Provide the (x, y) coordinate of the cell's center where the given text is located.  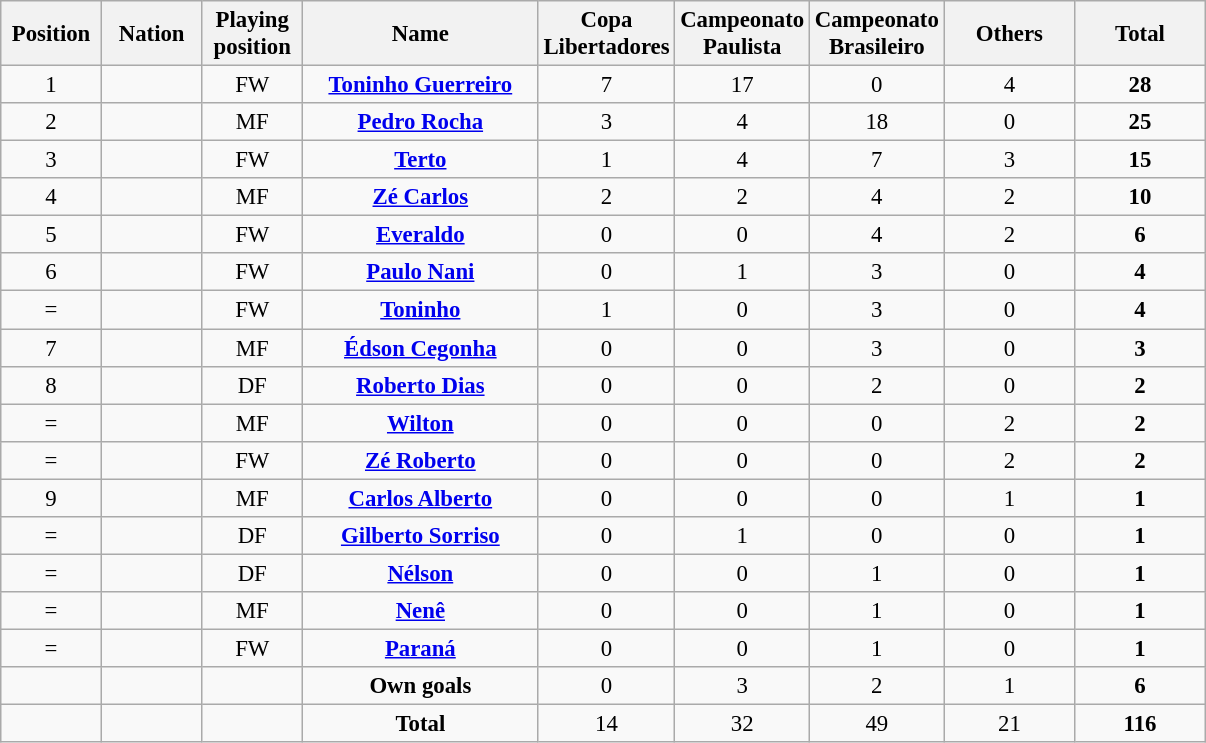
49 (876, 724)
Wilton (421, 423)
Nélson (421, 573)
5 (52, 235)
Paraná (421, 648)
Édson Cegonha (421, 348)
Roberto Dias (421, 385)
116 (1140, 724)
32 (742, 724)
Terto (421, 160)
17 (742, 85)
Own goals (421, 686)
Zé Carlos (421, 197)
15 (1140, 160)
Toninho (421, 310)
Nenê (421, 611)
Position (52, 34)
Playing position (252, 34)
Nation (152, 34)
8 (52, 385)
21 (1010, 724)
Everaldo (421, 235)
Gilberto Sorriso (421, 536)
Campeonato Brasileiro (876, 34)
Carlos Alberto (421, 498)
Paulo Nani (421, 273)
9 (52, 498)
Name (421, 34)
14 (606, 724)
10 (1140, 197)
Zé Roberto (421, 460)
Copa Libertadores (606, 34)
Campeonato Paulista (742, 34)
Toninho Guerreiro (421, 85)
Pedro Rocha (421, 122)
Others (1010, 34)
28 (1140, 85)
18 (876, 122)
25 (1140, 122)
